Scan for the cell matching the given text and deliver its (X, Y) coordinate at center. 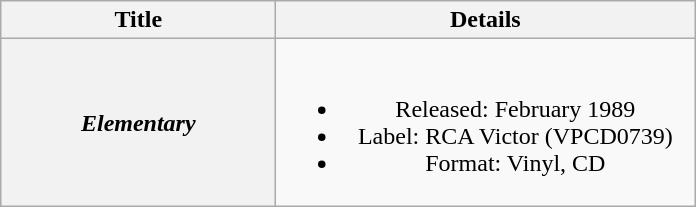
Elementary (138, 122)
Details (486, 20)
Released: February 1989Label: RCA Victor (VPCD0739)Format: Vinyl, CD (486, 122)
Title (138, 20)
